Find where the given text appears and provide that cell's center as [X, Y] coordinate. 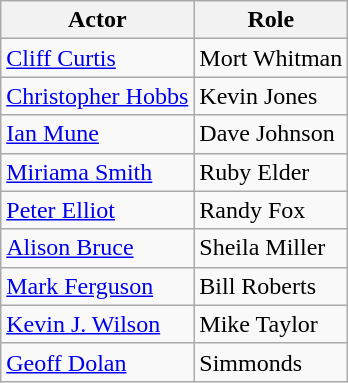
Geoff Dolan [98, 362]
Cliff Curtis [98, 58]
Kevin Jones [271, 96]
Actor [98, 20]
Simmonds [271, 362]
Dave Johnson [271, 134]
Mort Whitman [271, 58]
Alison Bruce [98, 248]
Miriama Smith [98, 172]
Kevin J. Wilson [98, 324]
Randy Fox [271, 210]
Ruby Elder [271, 172]
Mike Taylor [271, 324]
Mark Ferguson [98, 286]
Christopher Hobbs [98, 96]
Ian Mune [98, 134]
Bill Roberts [271, 286]
Peter Elliot [98, 210]
Role [271, 20]
Sheila Miller [271, 248]
